Search for the cell housing the specified text and yield its [X, Y] center coordinate. 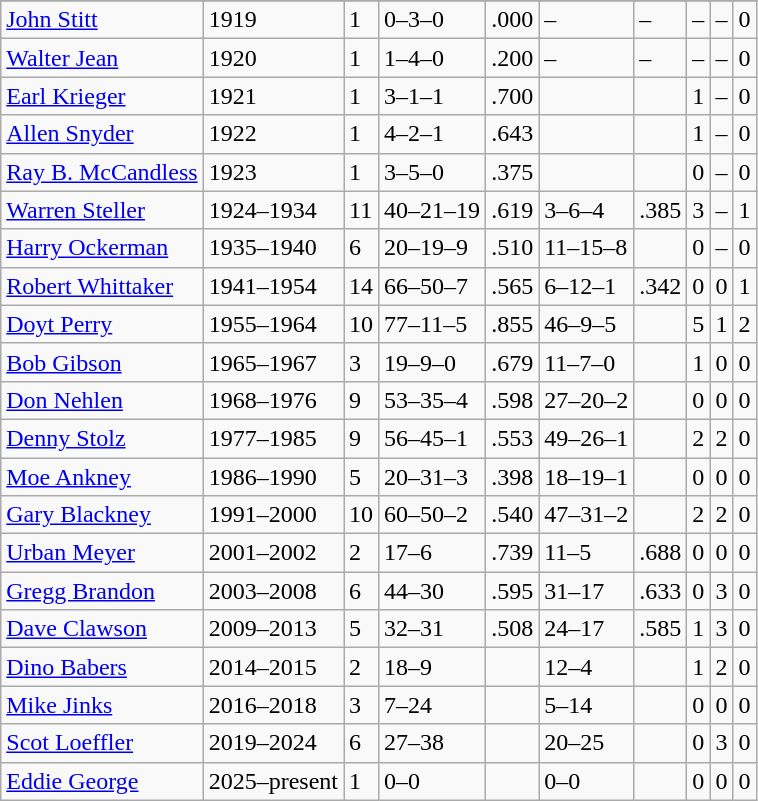
1923 [273, 172]
11–15–8 [586, 248]
.565 [512, 286]
.385 [660, 210]
18–9 [432, 667]
49–26–1 [586, 438]
2003–2008 [273, 591]
.342 [660, 286]
1919 [273, 20]
2016–2018 [273, 705]
1–4–0 [432, 58]
56–45–1 [432, 438]
Doyt Perry [102, 324]
.633 [660, 591]
.679 [512, 362]
60–50–2 [432, 515]
46–9–5 [586, 324]
Don Nehlen [102, 400]
Gary Blackney [102, 515]
2009–2013 [273, 629]
.200 [512, 58]
5–14 [586, 705]
77–11–5 [432, 324]
19–9–0 [432, 362]
Dave Clawson [102, 629]
24–17 [586, 629]
Robert Whittaker [102, 286]
.619 [512, 210]
1921 [273, 96]
2001–2002 [273, 553]
3–1–1 [432, 96]
.700 [512, 96]
.540 [512, 515]
.000 [512, 20]
.739 [512, 553]
31–17 [586, 591]
44–30 [432, 591]
11 [362, 210]
.688 [660, 553]
1991–2000 [273, 515]
27–38 [432, 743]
Eddie George [102, 781]
1986–1990 [273, 477]
1965–1967 [273, 362]
20–19–9 [432, 248]
3–5–0 [432, 172]
12–4 [586, 667]
32–31 [432, 629]
Ray B. McCandless [102, 172]
.398 [512, 477]
40–21–19 [432, 210]
Allen Snyder [102, 134]
53–35–4 [432, 400]
66–50–7 [432, 286]
Gregg Brandon [102, 591]
2025–present [273, 781]
3–6–4 [586, 210]
2014–2015 [273, 667]
1935–1940 [273, 248]
.375 [512, 172]
Mike Jinks [102, 705]
20–25 [586, 743]
.510 [512, 248]
John Stitt [102, 20]
Dino Babers [102, 667]
Walter Jean [102, 58]
.553 [512, 438]
1920 [273, 58]
1922 [273, 134]
Earl Krieger [102, 96]
Denny Stolz [102, 438]
.508 [512, 629]
Moe Ankney [102, 477]
1977–1985 [273, 438]
20–31–3 [432, 477]
.855 [512, 324]
.643 [512, 134]
18–19–1 [586, 477]
Warren Steller [102, 210]
.585 [660, 629]
11–7–0 [586, 362]
.595 [512, 591]
27–20–2 [586, 400]
11–5 [586, 553]
6–12–1 [586, 286]
17–6 [432, 553]
2019–2024 [273, 743]
Harry Ockerman [102, 248]
Urban Meyer [102, 553]
7–24 [432, 705]
14 [362, 286]
1968–1976 [273, 400]
0–3–0 [432, 20]
1955–1964 [273, 324]
4–2–1 [432, 134]
47–31–2 [586, 515]
.598 [512, 400]
1924–1934 [273, 210]
Bob Gibson [102, 362]
1941–1954 [273, 286]
Scot Loeffler [102, 743]
